Provide the (X, Y) coordinate of the cell's center where the given text is located.  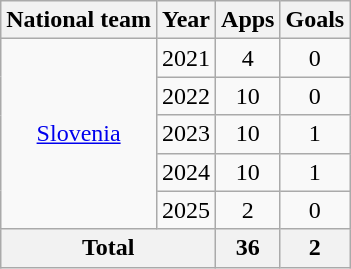
2024 (186, 172)
Apps (248, 20)
2023 (186, 134)
Goals (315, 20)
National team (79, 20)
Year (186, 20)
4 (248, 58)
2021 (186, 58)
2025 (186, 210)
Slovenia (79, 134)
36 (248, 248)
Total (108, 248)
2022 (186, 96)
